For the text-containing cell, return its midpoint in [X, Y] coordinate format. 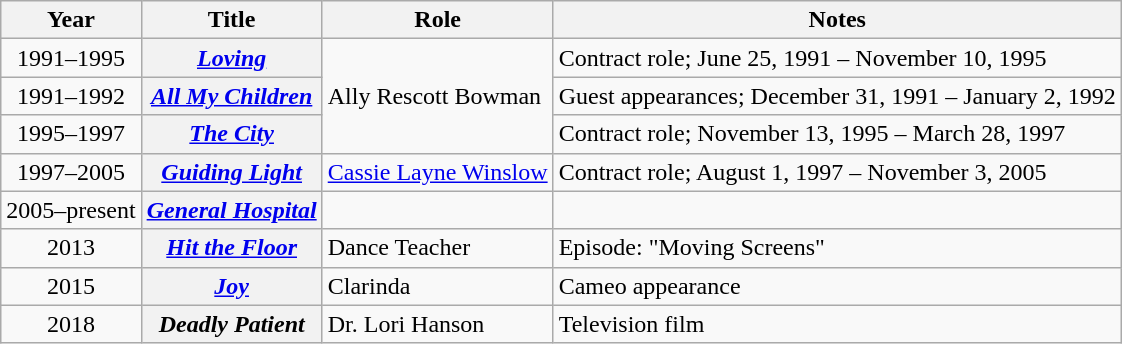
2015 [71, 286]
1997–2005 [71, 172]
Loving [232, 58]
Joy [232, 286]
Contract role; August 1, 1997 – November 3, 2005 [837, 172]
Dance Teacher [438, 248]
Television film [837, 324]
All My Children [232, 96]
Guest appearances; December 31, 1991 – January 2, 1992 [837, 96]
1991–1995 [71, 58]
2005–present [71, 210]
2013 [71, 248]
Cassie Layne Winslow [438, 172]
Deadly Patient [232, 324]
Hit the Floor [232, 248]
Role [438, 20]
Episode: "Moving Screens" [837, 248]
Clarinda [438, 286]
Cameo appearance [837, 286]
1995–1997 [71, 134]
Ally Rescott Bowman [438, 96]
Contract role; November 13, 1995 – March 28, 1997 [837, 134]
General Hospital [232, 210]
2018 [71, 324]
Contract role; June 25, 1991 – November 10, 1995 [837, 58]
The City [232, 134]
Guiding Light [232, 172]
Dr. Lori Hanson [438, 324]
Notes [837, 20]
Title [232, 20]
Year [71, 20]
1991–1992 [71, 96]
